Detect which cell encompasses the target text, then output its (X, Y) center coordinate. 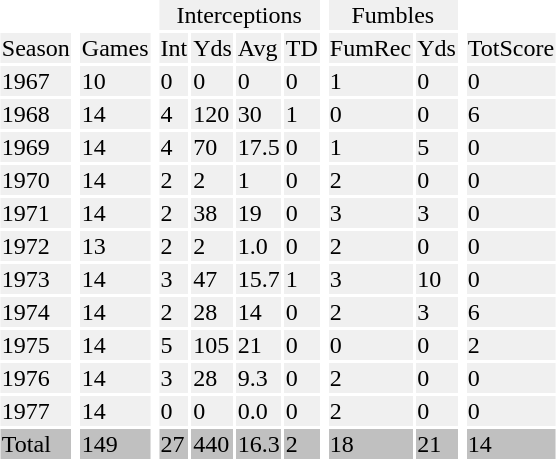
1967 (36, 81)
440 (213, 444)
19 (258, 213)
1.0 (258, 246)
Avg (258, 48)
1972 (36, 246)
1974 (36, 312)
1969 (36, 147)
105 (213, 345)
17.5 (258, 147)
13 (115, 246)
15.7 (258, 279)
Fumbles (392, 15)
1975 (36, 345)
1973 (36, 279)
1971 (36, 213)
120 (213, 114)
Total (36, 444)
70 (213, 147)
Int (174, 48)
FumRec (370, 48)
1977 (36, 411)
1976 (36, 378)
Season (36, 48)
1968 (36, 114)
Games (115, 48)
9.3 (258, 378)
27 (174, 444)
TotScore (510, 48)
0.0 (258, 411)
149 (115, 444)
16.3 (258, 444)
30 (258, 114)
38 (213, 213)
18 (370, 444)
Interceptions (239, 15)
1970 (36, 180)
TD (302, 48)
47 (213, 279)
